Return [X, Y] of the center of cell containing provided text 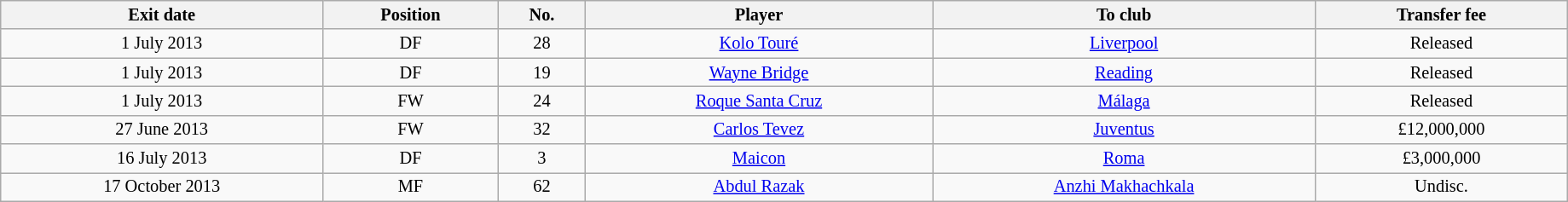
Roque Santa Cruz [759, 101]
£12,000,000 [1442, 130]
32 [541, 130]
No. [541, 14]
24 [541, 101]
Anzhi Makhachkala [1124, 187]
28 [541, 43]
Kolo Touré [759, 43]
62 [541, 187]
Maicon [759, 159]
Juventus [1124, 130]
Undisc. [1442, 187]
Liverpool [1124, 43]
27 June 2013 [162, 130]
Carlos Tevez [759, 130]
MF [411, 187]
To club [1124, 14]
3 [541, 159]
Player [759, 14]
Position [411, 14]
19 [541, 72]
Wayne Bridge [759, 72]
Reading [1124, 72]
Roma [1124, 159]
Transfer fee [1442, 14]
17 October 2013 [162, 187]
Málaga [1124, 101]
16 July 2013 [162, 159]
£3,000,000 [1442, 159]
Exit date [162, 14]
Abdul Razak [759, 187]
